Search for the cell housing the specified text and yield its [X, Y] center coordinate. 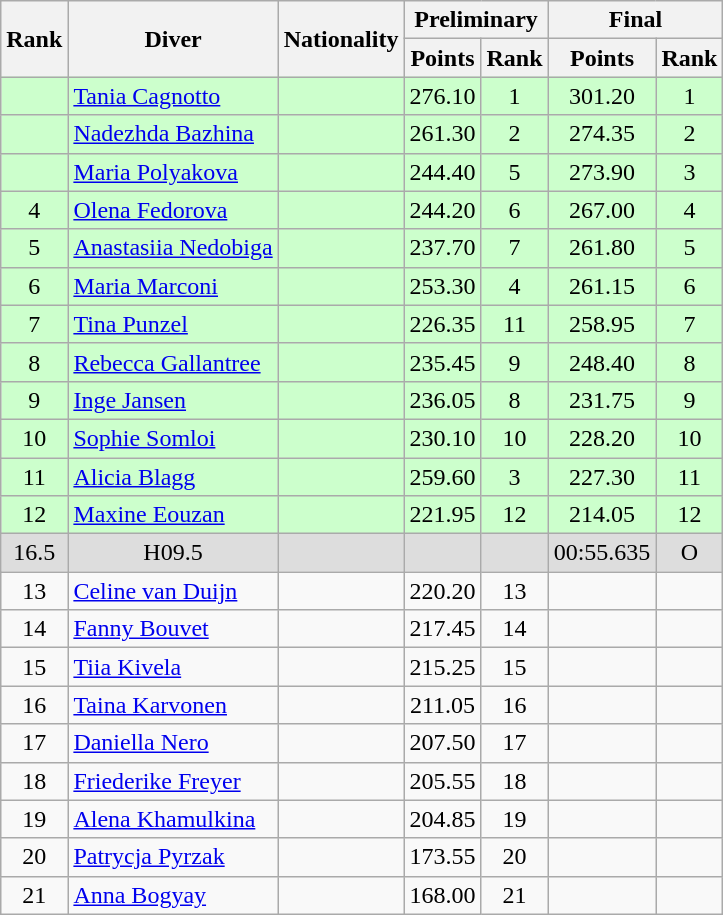
Rebecca Gallantree [173, 362]
Nadezhda Bazhina [173, 134]
Tiia Kivela [173, 667]
204.85 [442, 819]
261.30 [442, 134]
Tania Cagnotto [173, 96]
Anna Bogyay [173, 895]
207.50 [442, 743]
Final [636, 20]
Preliminary [476, 20]
205.55 [442, 781]
214.05 [602, 515]
261.80 [602, 248]
221.95 [442, 515]
Taina Karvonen [173, 705]
276.10 [442, 96]
211.05 [442, 705]
Maria Marconi [173, 286]
258.95 [602, 324]
226.35 [442, 324]
Olena Fedorova [173, 210]
253.30 [442, 286]
Patrycja Pyrzak [173, 857]
Friederike Freyer [173, 781]
220.20 [442, 591]
Maxine Eouzan [173, 515]
Maria Polyakova [173, 172]
Inge Jansen [173, 400]
Sophie Somloi [173, 438]
267.00 [602, 210]
227.30 [602, 477]
217.45 [442, 629]
261.15 [602, 286]
168.00 [442, 895]
16.5 [34, 553]
Fanny Bouvet [173, 629]
244.40 [442, 172]
Tina Punzel [173, 324]
H09.5 [173, 553]
Alena Khamulkina [173, 819]
Daniella Nero [173, 743]
Alicia Blagg [173, 477]
215.25 [442, 667]
O [690, 553]
237.70 [442, 248]
273.90 [602, 172]
173.55 [442, 857]
Diver [173, 39]
Celine van Duijn [173, 591]
231.75 [602, 400]
244.20 [442, 210]
301.20 [602, 96]
236.05 [442, 400]
Anastasiia Nedobiga [173, 248]
259.60 [442, 477]
248.40 [602, 362]
00:55.635 [602, 553]
228.20 [602, 438]
Nationality [341, 39]
235.45 [442, 362]
230.10 [442, 438]
274.35 [602, 134]
